Search for the cell housing the specified text and yield its (X, Y) center coordinate. 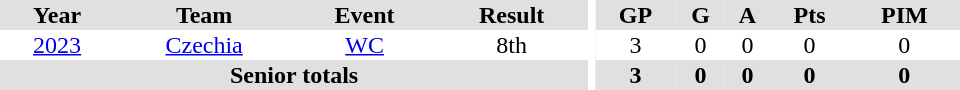
PIM (904, 15)
A (748, 15)
Event (364, 15)
Result (512, 15)
2023 (57, 45)
G (700, 15)
Year (57, 15)
8th (512, 45)
Pts (809, 15)
GP (636, 15)
Team (204, 15)
WC (364, 45)
Senior totals (294, 75)
Czechia (204, 45)
